Locate the cell with the specified text and output its [X, Y] center coordinate. 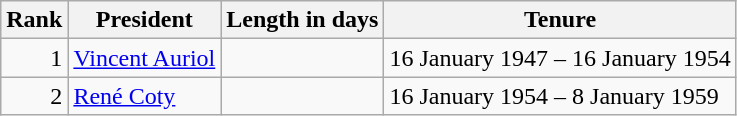
16 January 1947 – 16 January 1954 [560, 58]
2 [34, 96]
1 [34, 58]
René Coty [144, 96]
Vincent Auriol [144, 58]
Tenure [560, 20]
President [144, 20]
Length in days [302, 20]
Rank [34, 20]
16 January 1954 – 8 January 1959 [560, 96]
